Output the [x, y] coordinate of the center of the cell containing the given text.  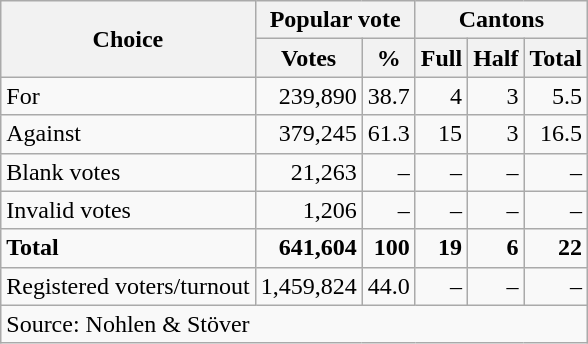
61.3 [388, 134]
Cantons [501, 20]
Invalid votes [128, 210]
% [388, 58]
For [128, 96]
Half [496, 58]
Registered voters/turnout [128, 286]
Popular vote [335, 20]
6 [496, 248]
5.5 [556, 96]
15 [441, 134]
44.0 [388, 286]
641,604 [308, 248]
22 [556, 248]
16.5 [556, 134]
100 [388, 248]
Choice [128, 39]
379,245 [308, 134]
1,459,824 [308, 286]
239,890 [308, 96]
4 [441, 96]
1,206 [308, 210]
Blank votes [128, 172]
38.7 [388, 96]
21,263 [308, 172]
Votes [308, 58]
Full [441, 58]
Against [128, 134]
19 [441, 248]
Source: Nohlen & Stöver [294, 324]
